Find where the given text appears and provide that cell's center as (x, y) coordinate. 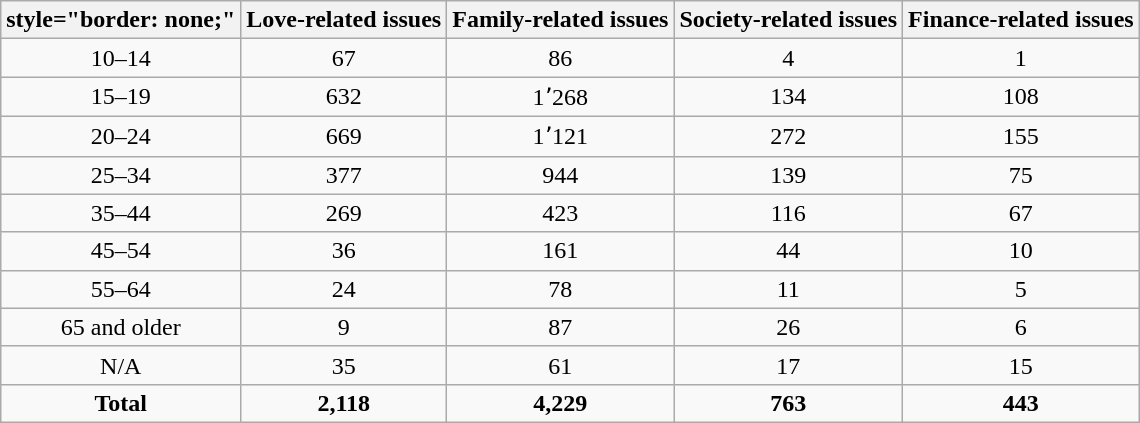
2,118 (344, 403)
269 (344, 213)
55–64 (121, 289)
style="border: none;" (121, 20)
944 (560, 175)
78 (560, 289)
N/A (121, 365)
86 (560, 58)
763 (788, 403)
65 and older (121, 327)
Finance-related issues (1022, 20)
61 (560, 365)
161 (560, 251)
44 (788, 251)
87 (560, 327)
Family-related issues (560, 20)
20–24 (121, 136)
35 (344, 365)
108 (1022, 97)
6 (1022, 327)
116 (788, 213)
45–54 (121, 251)
15–19 (121, 97)
632 (344, 97)
35–44 (121, 213)
443 (1022, 403)
1٬121 (560, 136)
75 (1022, 175)
15 (1022, 365)
4 (788, 58)
139 (788, 175)
4,229 (560, 403)
26 (788, 327)
423 (560, 213)
5 (1022, 289)
17 (788, 365)
377 (344, 175)
1٬268 (560, 97)
10–14 (121, 58)
155 (1022, 136)
25–34 (121, 175)
36 (344, 251)
1 (1022, 58)
Total (121, 403)
272 (788, 136)
669 (344, 136)
Love-related issues (344, 20)
134 (788, 97)
Society-related issues (788, 20)
11 (788, 289)
24 (344, 289)
9 (344, 327)
10 (1022, 251)
